Provide the [x, y] coordinate of the cell's center where the given text is located.  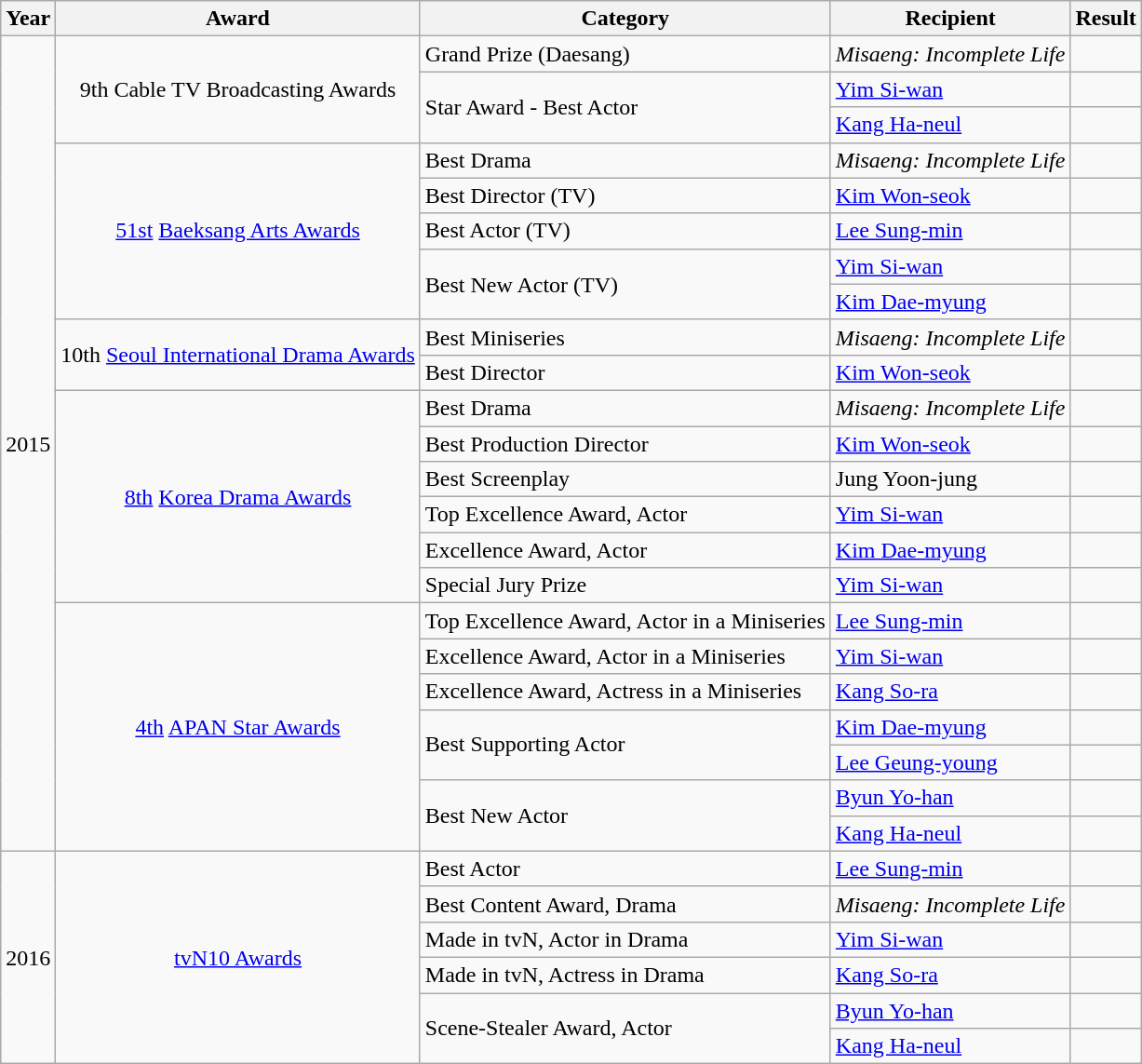
tvN10 Awards [238, 957]
2016 [28, 957]
Best Supporting Actor [625, 745]
Made in tvN, Actor in Drama [625, 939]
Excellence Award, Actress in a Miniseries [625, 692]
Lee Geung-young [950, 762]
Best Actor [625, 869]
Result [1106, 19]
Top Excellence Award, Actor in a Miniseries [625, 621]
Category [625, 19]
Award [238, 19]
Grand Prize (Daesang) [625, 54]
9th Cable TV Broadcasting Awards [238, 89]
Special Jury Prize [625, 586]
4th APAN Star Awards [238, 727]
51st Baeksang Arts Awards [238, 231]
Year [28, 19]
Made in tvN, Actress in Drama [625, 975]
Best New Actor (TV) [625, 284]
8th Korea Drama Awards [238, 496]
Excellence Award, Actor [625, 550]
Best Director [625, 372]
Excellence Award, Actor in a Miniseries [625, 656]
Best Content Award, Drama [625, 904]
Jung Yoon-jung [950, 479]
10th Seoul International Drama Awards [238, 355]
Best Production Director [625, 444]
Best Actor (TV) [625, 231]
Best Miniseries [625, 337]
Top Excellence Award, Actor [625, 515]
Best Screenplay [625, 479]
Best New Actor [625, 815]
Best Director (TV) [625, 195]
2015 [28, 443]
Star Award - Best Actor [625, 107]
Scene-Stealer Award, Actor [625, 1028]
Recipient [950, 19]
